Extract the [x, y] coordinate from the center of the cell holding the provided text.  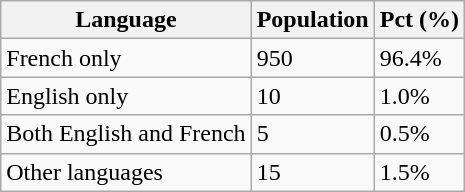
0.5% [419, 134]
950 [312, 58]
5 [312, 134]
1.0% [419, 96]
French only [126, 58]
15 [312, 172]
96.4% [419, 58]
10 [312, 96]
Language [126, 20]
Both English and French [126, 134]
1.5% [419, 172]
English only [126, 96]
Other languages [126, 172]
Population [312, 20]
Pct (%) [419, 20]
